Output the [X, Y] coordinate of the center of the cell containing the given text.  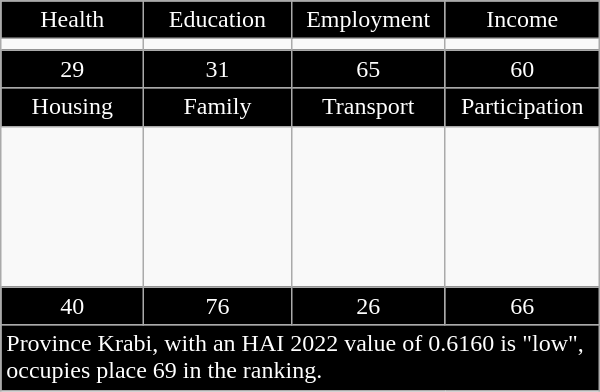
26 [368, 306]
Housing [72, 107]
Transport [368, 107]
31 [218, 69]
60 [522, 69]
29 [72, 69]
Income [522, 20]
Employment [368, 20]
Education [218, 20]
76 [218, 306]
Family [218, 107]
Participation [522, 107]
Health [72, 20]
65 [368, 69]
66 [522, 306]
40 [72, 306]
Province Krabi, with an HAI 2022 value of 0.6160 is "low", occupies place 69 in the ranking. [300, 358]
